Search for the cell housing the specified text and yield its [X, Y] center coordinate. 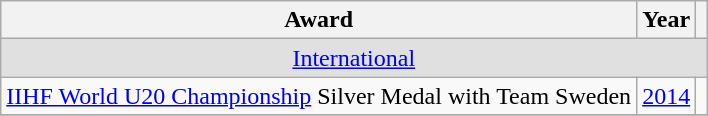
IIHF World U20 Championship Silver Medal with Team Sweden [319, 96]
2014 [666, 96]
International [354, 58]
Year [666, 20]
Award [319, 20]
